Detect which cell encompasses the target text, then output its (x, y) center coordinate. 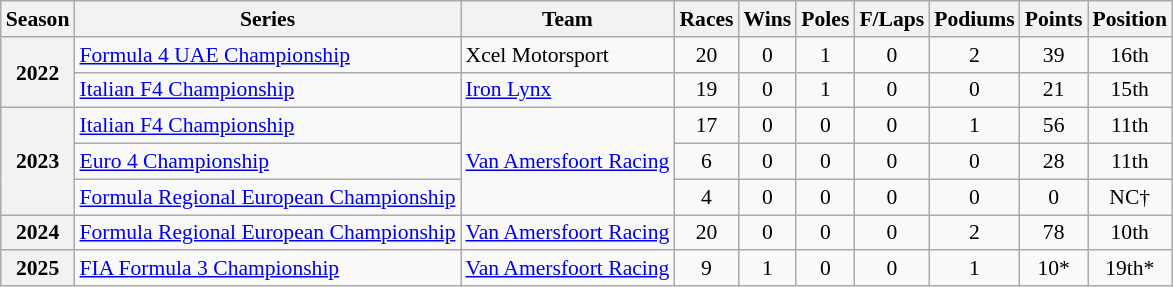
28 (1054, 162)
6 (706, 162)
Series (267, 19)
16th (1130, 55)
Formula 4 UAE Championship (267, 55)
4 (706, 197)
39 (1054, 55)
FIA Formula 3 Championship (267, 269)
15th (1130, 90)
10th (1130, 233)
21 (1054, 90)
19 (706, 90)
NC† (1130, 197)
Wins (768, 19)
Team (567, 19)
Points (1054, 19)
17 (706, 126)
56 (1054, 126)
Iron Lynx (567, 90)
2024 (38, 233)
F/Laps (892, 19)
Position (1130, 19)
2022 (38, 72)
Season (38, 19)
2023 (38, 162)
9 (706, 269)
2025 (38, 269)
Euro 4 Championship (267, 162)
Poles (825, 19)
19th* (1130, 269)
10* (1054, 269)
Races (706, 19)
Podiums (974, 19)
78 (1054, 233)
Xcel Motorsport (567, 55)
